Capture the cell that displays the provided text and extract its [X, Y] central coordinate. 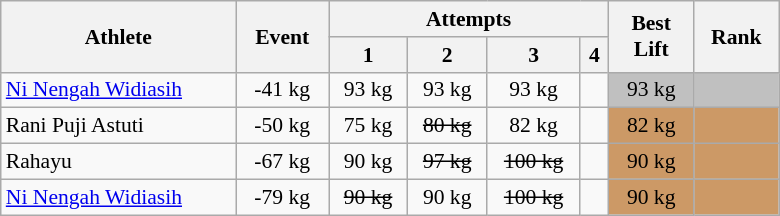
3 [534, 55]
Rahayu [118, 162]
4 [594, 55]
97 kg [448, 162]
-67 kg [282, 162]
-41 kg [282, 90]
Event [282, 36]
Best Lift [652, 36]
Athlete [118, 36]
Rank [736, 36]
-50 kg [282, 126]
1 [368, 55]
80 kg [448, 126]
Rani Puji Astuti [118, 126]
-79 kg [282, 197]
2 [448, 55]
Attempts [468, 19]
75 kg [368, 126]
